Identify which cell holds the provided text, then report its [x, y] central coordinate. 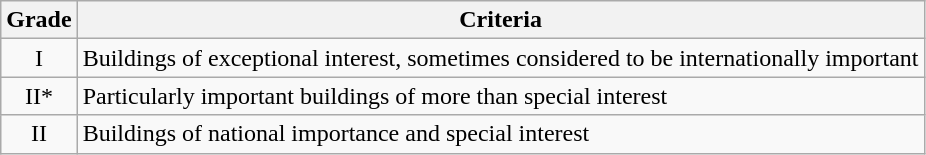
II* [39, 96]
Grade [39, 20]
II [39, 134]
I [39, 58]
Buildings of national importance and special interest [500, 134]
Buildings of exceptional interest, sometimes considered to be internationally important [500, 58]
Criteria [500, 20]
Particularly important buildings of more than special interest [500, 96]
